Locate the cell with the specified text and output its (x, y) center coordinate. 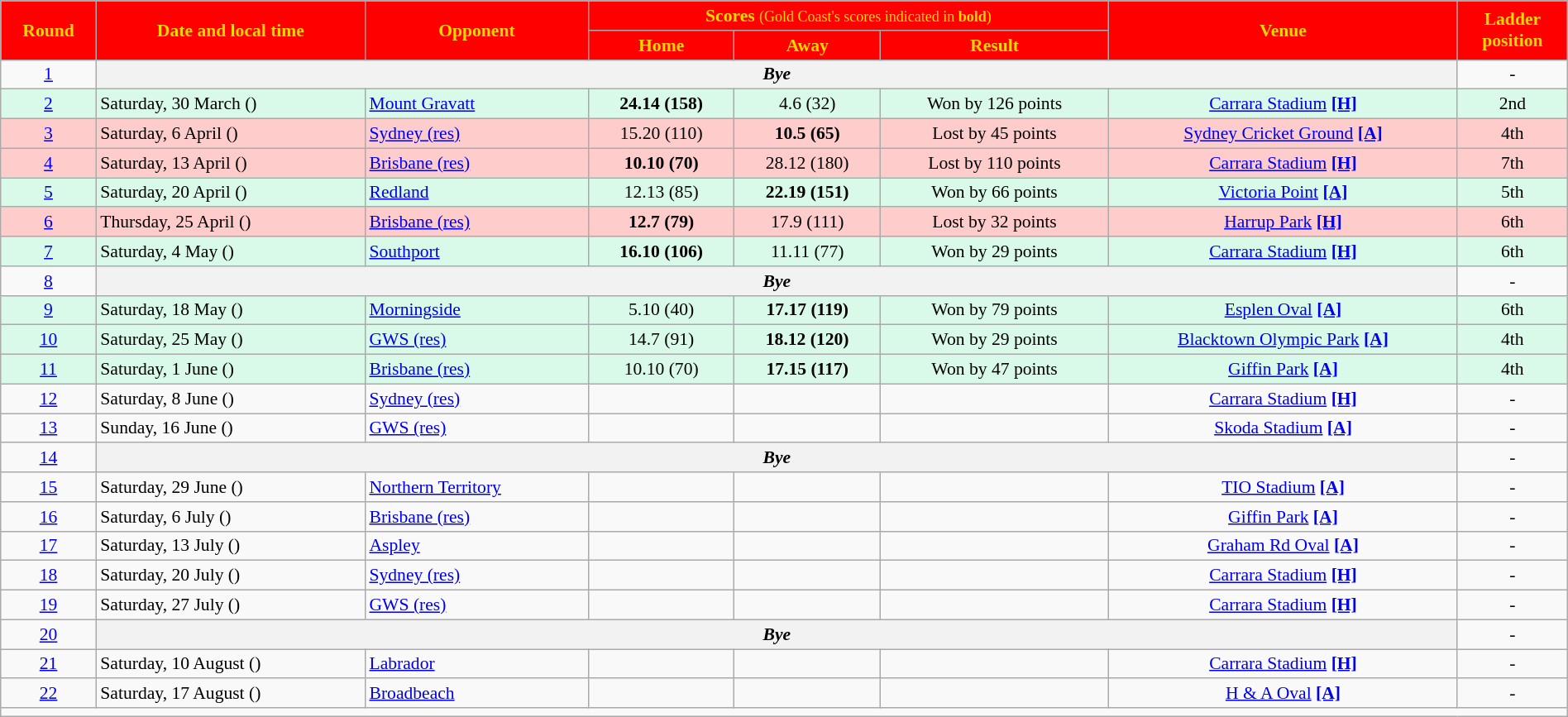
TIO Stadium [A] (1283, 487)
2nd (1512, 104)
12 (49, 399)
20 (49, 634)
Blacktown Olympic Park [A] (1283, 340)
Harrup Park [H] (1283, 222)
2 (49, 104)
6 (49, 222)
Won by 79 points (994, 310)
7th (1512, 163)
14 (49, 458)
12.13 (85) (662, 193)
Saturday, 29 June () (230, 487)
28.12 (180) (807, 163)
17.17 (119) (807, 310)
12.7 (79) (662, 222)
Southport (476, 251)
21 (49, 664)
Away (807, 45)
13 (49, 428)
18.12 (120) (807, 340)
Saturday, 1 June () (230, 370)
17.9 (111) (807, 222)
Round (49, 30)
Saturday, 6 April () (230, 134)
10.5 (65) (807, 134)
16.10 (106) (662, 251)
Lost by 110 points (994, 163)
4 (49, 163)
Saturday, 13 April () (230, 163)
Scores (Gold Coast's scores indicated in bold) (849, 16)
Saturday, 20 July () (230, 576)
Broadbeach (476, 694)
Saturday, 18 May () (230, 310)
8 (49, 281)
18 (49, 576)
Date and local time (230, 30)
Mount Gravatt (476, 104)
5.10 (40) (662, 310)
Ladderposition (1512, 30)
10 (49, 340)
16 (49, 517)
Saturday, 20 April () (230, 193)
11 (49, 370)
Won by 66 points (994, 193)
Lost by 45 points (994, 134)
17 (49, 546)
Sydney Cricket Ground [A] (1283, 134)
Victoria Point [A] (1283, 193)
22.19 (151) (807, 193)
Labrador (476, 664)
Saturday, 4 May () (230, 251)
3 (49, 134)
Won by 126 points (994, 104)
Sunday, 16 June () (230, 428)
Northern Territory (476, 487)
Saturday, 6 July () (230, 517)
Saturday, 30 March () (230, 104)
Saturday, 25 May () (230, 340)
9 (49, 310)
11.11 (77) (807, 251)
Won by 47 points (994, 370)
Thursday, 25 April () (230, 222)
22 (49, 694)
Home (662, 45)
Lost by 32 points (994, 222)
Saturday, 13 July () (230, 546)
15 (49, 487)
Redland (476, 193)
Saturday, 10 August () (230, 664)
Skoda Stadium [A] (1283, 428)
Saturday, 27 July () (230, 605)
14.7 (91) (662, 340)
Opponent (476, 30)
7 (49, 251)
4.6 (32) (807, 104)
Aspley (476, 546)
17.15 (117) (807, 370)
Morningside (476, 310)
Venue (1283, 30)
Saturday, 8 June () (230, 399)
Result (994, 45)
5 (49, 193)
Esplen Oval [A] (1283, 310)
Graham Rd Oval [A] (1283, 546)
19 (49, 605)
H & A Oval [A] (1283, 694)
5th (1512, 193)
1 (49, 74)
Saturday, 17 August () (230, 694)
15.20 (110) (662, 134)
24.14 (158) (662, 104)
